Locate the cell with the specified text and output its (X, Y) center coordinate. 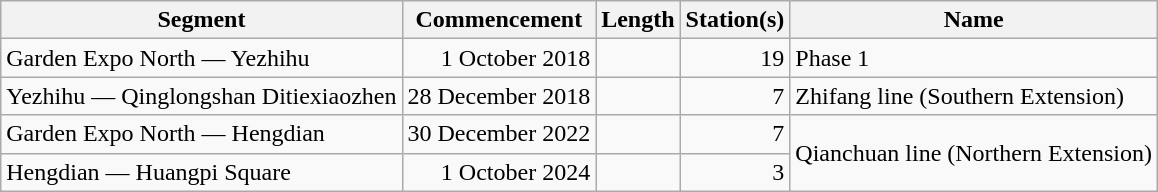
28 December 2018 (499, 96)
Garden Expo North — Yezhihu (202, 58)
Zhifang line (Southern Extension) (974, 96)
Phase 1 (974, 58)
Length (638, 20)
Yezhihu — Qinglongshan Ditiexiaozhen (202, 96)
Segment (202, 20)
Name (974, 20)
Commencement (499, 20)
Station(s) (735, 20)
Hengdian — Huangpi Square (202, 172)
19 (735, 58)
1 October 2018 (499, 58)
1 October 2024 (499, 172)
30 December 2022 (499, 134)
Garden Expo North — Hengdian (202, 134)
Qianchuan line (Northern Extension) (974, 153)
3 (735, 172)
